Pinpoint the cell where the given text exists, returning its (X, Y) midpoint coordinate. 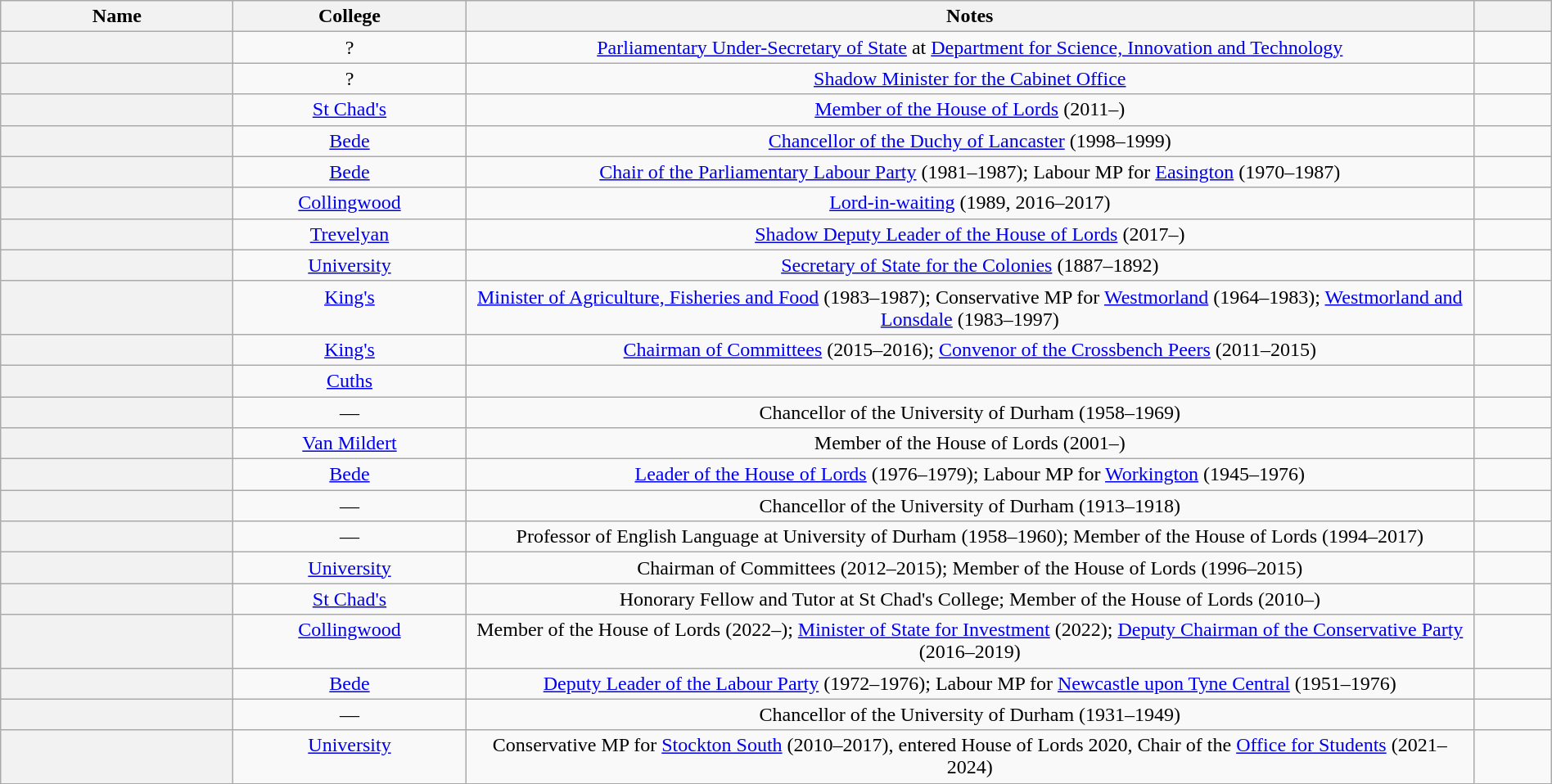
Name (117, 16)
Chairman of Committees (2012–2015); Member of the House of Lords (1996–2015) (969, 568)
Conservative MP for Stockton South (2010–2017), entered House of Lords 2020, Chair of the Office for Students (2021–2024) (969, 756)
Secretary of State for the Colonies (1887–1892) (969, 265)
Trevelyan (350, 234)
Parliamentary Under-Secretary of State at Department for Science, Innovation and Technology (969, 47)
Chairman of Committees (2015–2016); Convenor of the Crossbench Peers (2011–2015) (969, 349)
Member of the House of Lords (2011–) (969, 110)
Deputy Leader of the Labour Party (1972–1976); Labour MP for Newcastle upon Tyne Central (1951–1976) (969, 683)
Shadow Deputy Leader of the House of Lords (2017–) (969, 234)
Chancellor of the University of Durham (1958–1969) (969, 412)
Chancellor of the University of Durham (1913–1918) (969, 506)
Chair of the Parliamentary Labour Party (1981–1987); Labour MP for Easington (1970–1987) (969, 172)
Van Mildert (350, 444)
Honorary Fellow and Tutor at St Chad's College; Member of the House of Lords (2010–) (969, 599)
Leader of the House of Lords (1976–1979); Labour MP for Workington (1945–1976) (969, 475)
Chancellor of the Duchy of Lancaster (1998–1999) (969, 141)
Shadow Minister for the Cabinet Office (969, 79)
College (350, 16)
Member of the House of Lords (2022–); Minister of State for Investment (2022); Deputy Chairman of the Conservative Party (2016–2019) (969, 642)
Lord-in-waiting (1989, 2016–2017) (969, 203)
Cuths (350, 381)
Minister of Agriculture, Fisheries and Food (1983–1987); Conservative MP for Westmorland (1964–1983); Westmorland and Lonsdale (1983–1997) (969, 308)
Notes (969, 16)
Member of the House of Lords (2001–) (969, 444)
Professor of English Language at University of Durham (1958–1960); Member of the House of Lords (1994–2017) (969, 537)
Chancellor of the University of Durham (1931–1949) (969, 714)
